Pinpoint the cell where the given text exists, returning its (X, Y) midpoint coordinate. 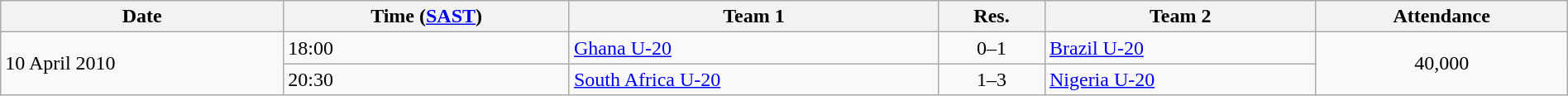
Team 1 (753, 17)
Ghana U-20 (753, 48)
Team 2 (1180, 17)
Attendance (1441, 17)
0–1 (992, 48)
Res. (992, 17)
18:00 (427, 48)
Nigeria U-20 (1180, 79)
40,000 (1441, 64)
Brazil U-20 (1180, 48)
20:30 (427, 79)
Time (SAST) (427, 17)
Date (142, 17)
1–3 (992, 79)
South Africa U-20 (753, 79)
10 April 2010 (142, 64)
